Output the (x, y) coordinate of the center of the cell containing the given text.  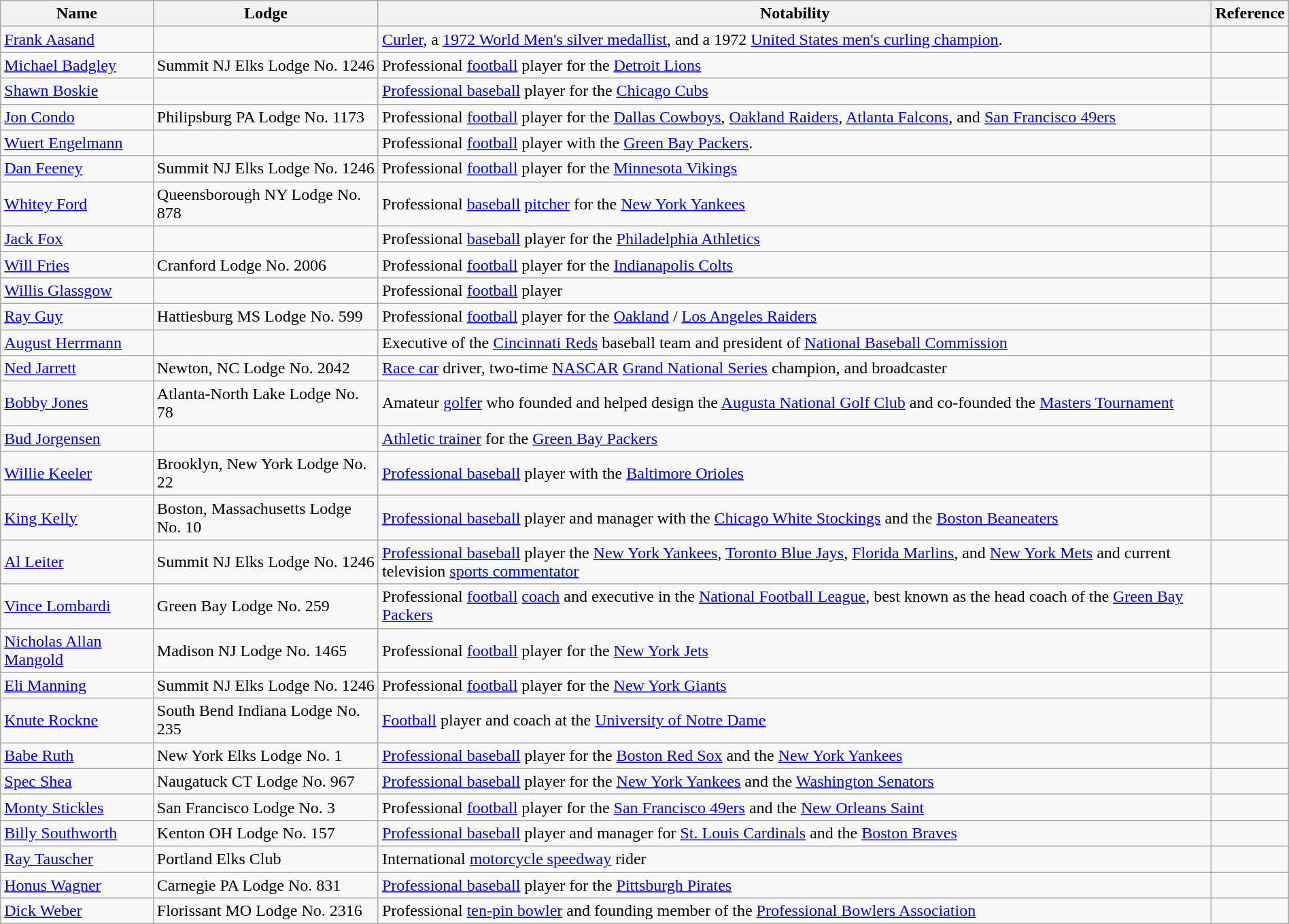
Professional football player for the Indianapolis Colts (795, 264)
Professional baseball player and manager with the Chicago White Stockings and the Boston Beaneaters (795, 518)
Knute Rockne (78, 721)
Professional baseball player for the Philadelphia Athletics (795, 239)
Atlanta-North Lake Lodge No. 78 (265, 404)
Professional football player for the New York Jets (795, 650)
Naugatuck CT Lodge No. 967 (265, 781)
Brooklyn, New York Lodge No. 22 (265, 473)
Spec Shea (78, 781)
Professional football player for the Detroit Lions (795, 65)
Ray Guy (78, 316)
Professional baseball player for the New York Yankees and the Washington Senators (795, 781)
Professional football player for the New York Giants (795, 685)
Reference (1250, 14)
Professional football player with the Green Bay Packers. (795, 143)
Amateur golfer who founded and helped design the Augusta National Golf Club and co-founded the Masters Tournament (795, 404)
Football player and coach at the University of Notre Dame (795, 721)
Carnegie PA Lodge No. 831 (265, 885)
Professional football player for the Dallas Cowboys, Oakland Raiders, Atlanta Falcons, and San Francisco 49ers (795, 117)
Philipsburg PA Lodge No. 1173 (265, 117)
New York Elks Lodge No. 1 (265, 755)
Whitey Ford (78, 204)
Boston, Massachusetts Lodge No. 10 (265, 518)
Ray Tauscher (78, 859)
Portland Elks Club (265, 859)
Wuert Engelmann (78, 143)
Green Bay Lodge No. 259 (265, 606)
Frank Aasand (78, 39)
Madison NJ Lodge No. 1465 (265, 650)
Lodge (265, 14)
Willie Keeler (78, 473)
Executive of the Cincinnati Reds baseball team and president of National Baseball Commission (795, 342)
Shawn Boskie (78, 91)
Dan Feeney (78, 169)
Ned Jarrett (78, 369)
Billy Southworth (78, 833)
Eli Manning (78, 685)
August Herrmann (78, 342)
Bobby Jones (78, 404)
Newton, NC Lodge No. 2042 (265, 369)
Professional baseball player for the Pittsburgh Pirates (795, 885)
Name (78, 14)
Vince Lombardi (78, 606)
Athletic trainer for the Green Bay Packers (795, 439)
San Francisco Lodge No. 3 (265, 807)
International motorcycle speedway rider (795, 859)
Queensborough NY Lodge No. 878 (265, 204)
Professional baseball player for the Chicago Cubs (795, 91)
Professional baseball pitcher for the New York Yankees (795, 204)
Professional football player for the Minnesota Vikings (795, 169)
Bud Jorgensen (78, 439)
Professional baseball player the New York Yankees, Toronto Blue Jays, Florida Marlins, and New York Mets and current television sports commentator (795, 562)
Will Fries (78, 264)
Cranford Lodge No. 2006 (265, 264)
Notability (795, 14)
Curler, a 1972 World Men's silver medallist, and a 1972 United States men's curling champion. (795, 39)
King Kelly (78, 518)
Willis Glassgow (78, 290)
South Bend Indiana Lodge No. 235 (265, 721)
Al Leiter (78, 562)
Jon Condo (78, 117)
Kenton OH Lodge No. 157 (265, 833)
Florissant MO Lodge No. 2316 (265, 911)
Professional football player for the Oakland / Los Angeles Raiders (795, 316)
Babe Ruth (78, 755)
Race car driver, two-time NASCAR Grand National Series champion, and broadcaster (795, 369)
Professional baseball player with the Baltimore Orioles (795, 473)
Dick Weber (78, 911)
Honus Wagner (78, 885)
Nicholas Allan Mangold (78, 650)
Professional baseball player and manager for St. Louis Cardinals and the Boston Braves (795, 833)
Monty Stickles (78, 807)
Hattiesburg MS Lodge No. 599 (265, 316)
Professional football coach and executive in the National Football League, best known as the head coach of the Green Bay Packers (795, 606)
Michael Badgley (78, 65)
Professional football player for the San Francisco 49ers and the New Orleans Saint (795, 807)
Professional football player (795, 290)
Jack Fox (78, 239)
Professional ten-pin bowler and founding member of the Professional Bowlers Association (795, 911)
Professional baseball player for the Boston Red Sox and the New York Yankees (795, 755)
